Return [X, Y] of the center of cell containing provided text 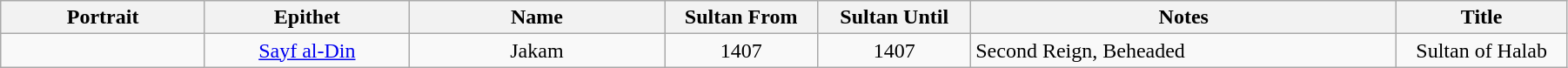
Title [1482, 17]
Sayf al-Din [306, 51]
Sultan of Halab [1482, 51]
Sultan From [741, 17]
Epithet [306, 17]
Sultan Until [895, 17]
Portrait [103, 17]
Notes [1183, 17]
Second Reign, Beheaded [1183, 51]
Name [536, 17]
Jakam [536, 51]
